Search for the cell housing the specified text and yield its [X, Y] center coordinate. 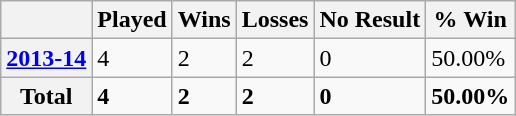
2013-14 [46, 58]
% Win [470, 20]
Losses [275, 20]
Wins [204, 20]
Total [46, 96]
No Result [370, 20]
Played [132, 20]
